Return the (X, Y) coordinate for the center point of the cell that contains the specified text.  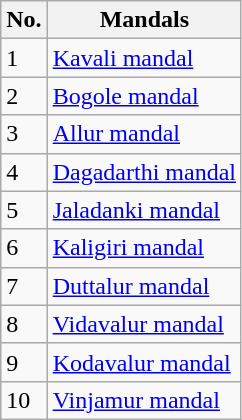
Jaladanki mandal (144, 210)
1 (24, 58)
10 (24, 400)
8 (24, 324)
9 (24, 362)
7 (24, 286)
Vinjamur mandal (144, 400)
4 (24, 172)
Vidavalur mandal (144, 324)
Duttalur mandal (144, 286)
5 (24, 210)
Mandals (144, 20)
2 (24, 96)
Kaligiri mandal (144, 248)
Kavali mandal (144, 58)
Kodavalur mandal (144, 362)
No. (24, 20)
Allur mandal (144, 134)
6 (24, 248)
Dagadarthi mandal (144, 172)
Bogole mandal (144, 96)
3 (24, 134)
